From the cell containing the given text, extract its center point as (x, y) coordinate. 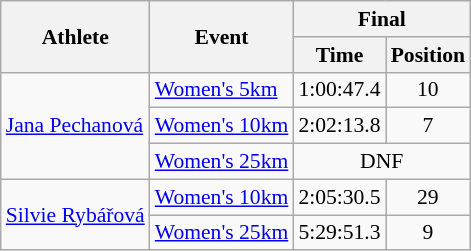
Jana Pechanová (76, 126)
1:00:47.4 (339, 90)
10 (428, 90)
Final (382, 19)
Women's 5km (222, 90)
Event (222, 36)
Position (428, 55)
Silvie Rybářová (76, 214)
2:05:30.5 (339, 197)
5:29:51.3 (339, 233)
Time (339, 55)
7 (428, 126)
DNF (382, 162)
Athlete (76, 36)
9 (428, 233)
2:02:13.8 (339, 126)
29 (428, 197)
